Search for the cell housing the specified text and yield its [X, Y] center coordinate. 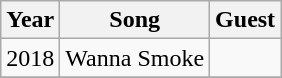
Song [135, 20]
Guest [246, 20]
2018 [30, 58]
Wanna Smoke [135, 58]
Year [30, 20]
